Pinpoint the cell where the given text exists, returning its (X, Y) midpoint coordinate. 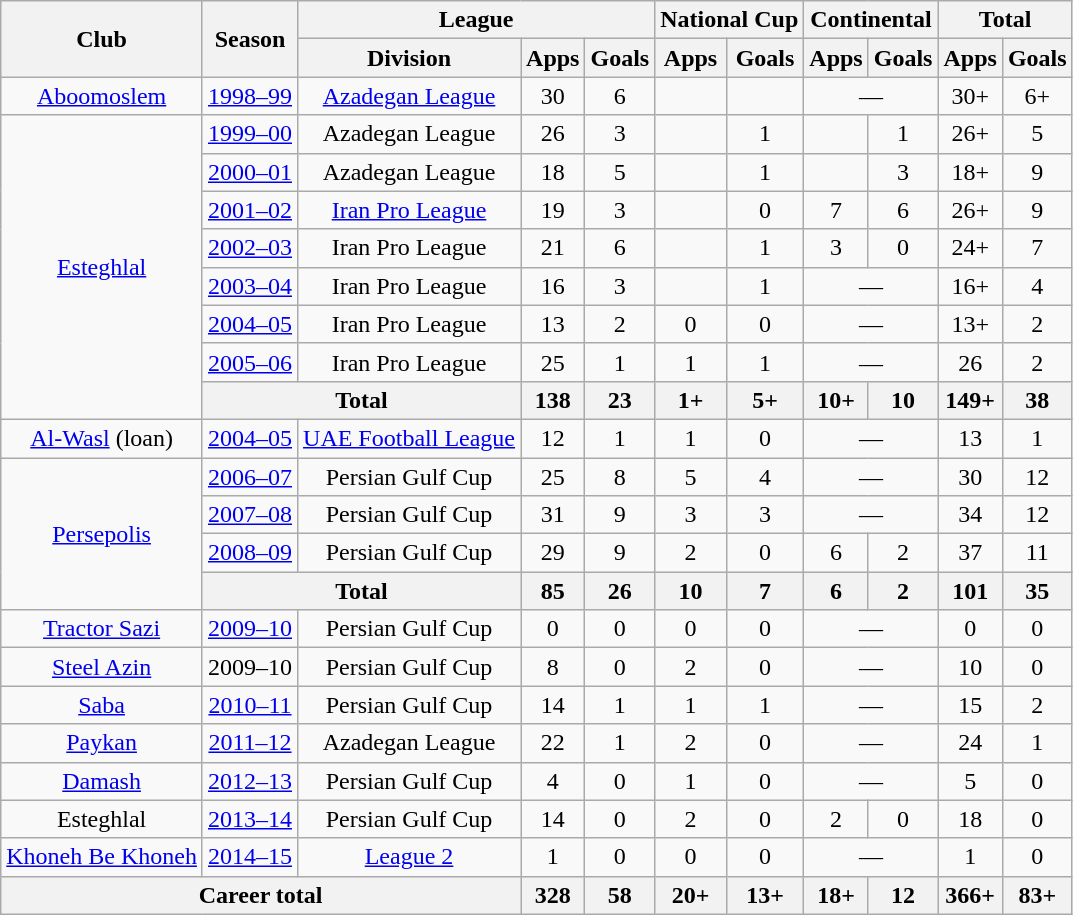
29 (553, 553)
UAE Football League (410, 438)
Al-Wasl (loan) (102, 438)
23 (620, 400)
24+ (970, 248)
21 (553, 248)
Tractor Sazi (102, 629)
328 (553, 895)
Continental (871, 20)
2002–03 (250, 248)
15 (970, 705)
6+ (1037, 96)
1999–00 (250, 134)
5+ (765, 400)
Division (410, 58)
2014–15 (250, 857)
Aboomoslem (102, 96)
16 (553, 286)
11 (1037, 553)
Steel Azin (102, 667)
League (476, 20)
Career total (261, 895)
101 (970, 591)
League 2 (410, 857)
149+ (970, 400)
2001–02 (250, 210)
Paykan (102, 743)
35 (1037, 591)
Damash (102, 781)
19 (553, 210)
1998–99 (250, 96)
85 (553, 591)
16+ (970, 286)
31 (553, 515)
2006–07 (250, 477)
34 (970, 515)
Saba (102, 705)
20+ (691, 895)
2008–09 (250, 553)
2000–01 (250, 172)
2013–14 (250, 819)
24 (970, 743)
10+ (836, 400)
58 (620, 895)
2005–06 (250, 362)
366+ (970, 895)
37 (970, 553)
30+ (970, 96)
National Cup (730, 20)
Season (250, 39)
2010–11 (250, 705)
2003–04 (250, 286)
2011–12 (250, 743)
138 (553, 400)
83+ (1037, 895)
2007–08 (250, 515)
Club (102, 39)
1+ (691, 400)
22 (553, 743)
Khoneh Be Khoneh (102, 857)
Persepolis (102, 534)
38 (1037, 400)
2012–13 (250, 781)
